Provide the [X, Y] coordinate of the cell's center where the given text is located.  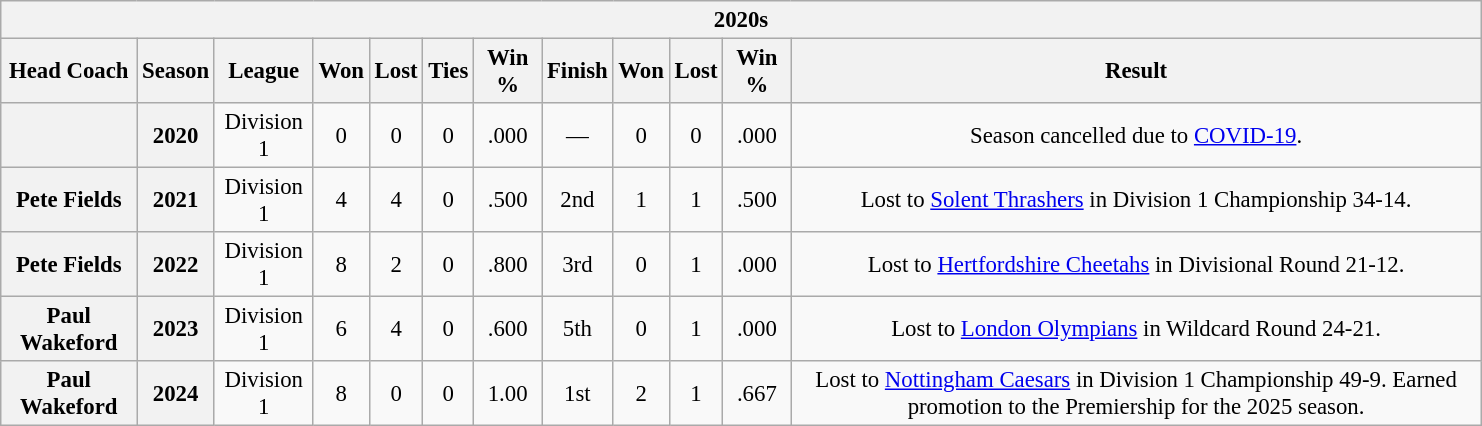
2 [396, 264]
8 [341, 264]
Result [1136, 72]
2023 [176, 330]
.800 [508, 264]
2021 [176, 200]
Lost to Solent Thrashers in Division 1 Championship 34-14. [1136, 200]
Season cancelled due to COVID-19. [1136, 136]
Lost to Hertfordshire Cheetahs in Divisional Round 21-12. [1136, 264]
Paul Wakeford [69, 330]
2020s [741, 20]
3rd [578, 264]
2020 [176, 136]
Finish [578, 72]
Ties [448, 72]
Lost to London Olympians in Wildcard Round 24-21. [1136, 330]
League [264, 72]
6 [341, 330]
Head Coach [69, 72]
5th [578, 330]
— [578, 136]
2nd [578, 200]
2022 [176, 264]
Season [176, 72]
.600 [508, 330]
